For the text-containing cell, return its midpoint in [X, Y] coordinate format. 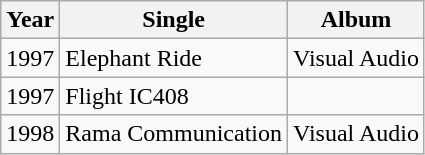
Album [356, 20]
Rama Communication [174, 134]
Flight IC408 [174, 96]
Year [30, 20]
Elephant Ride [174, 58]
1998 [30, 134]
Single [174, 20]
